Return (X, Y) of the center of cell containing provided text 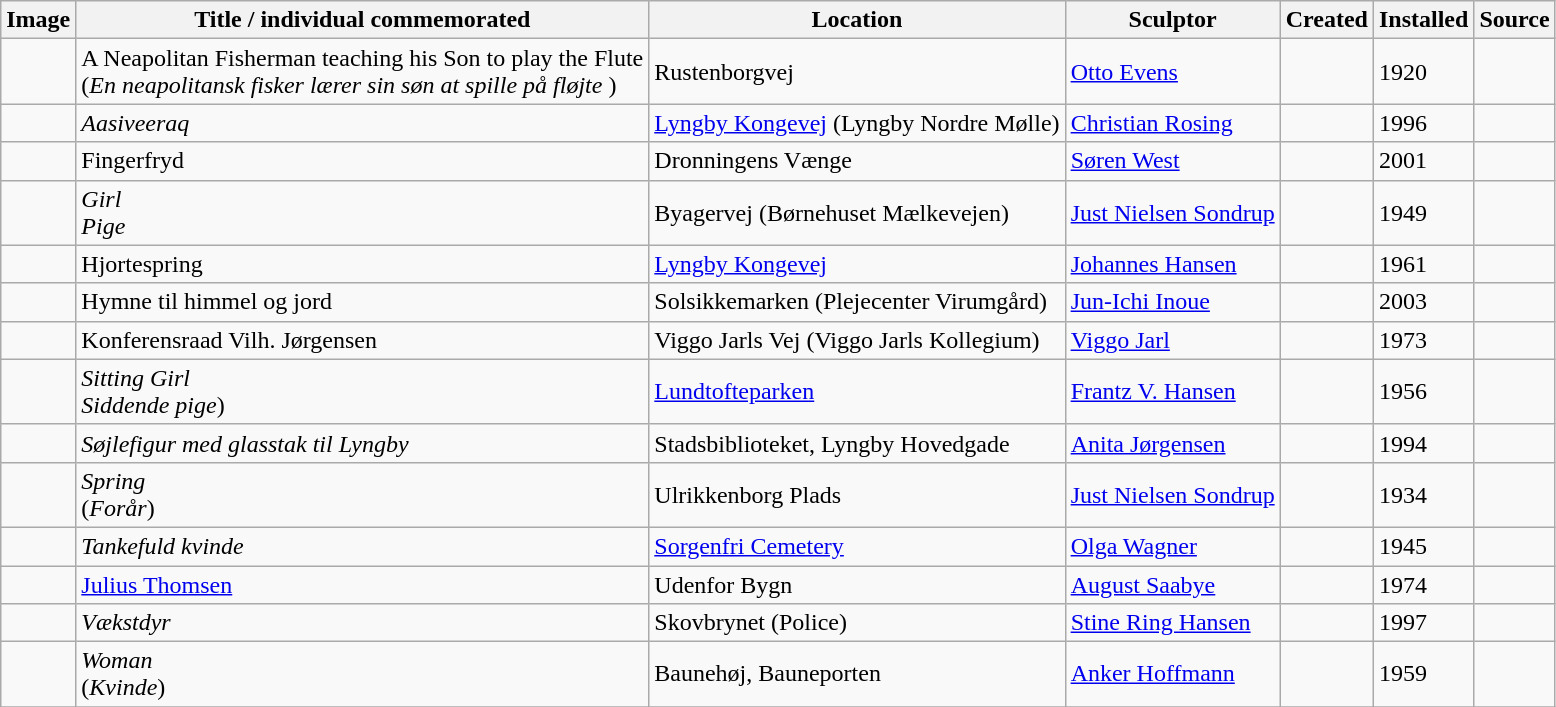
Anker Hoffmann (1172, 674)
Woman (Kvinde) (362, 674)
Frantz V. Hansen (1172, 392)
Sorgenfri Cemetery (857, 546)
Jun-Ichi Inoue (1172, 302)
Aasiveeraq (362, 123)
Spring (Forår) (362, 494)
Vækstdyr (362, 623)
Lyngby Kongevej (Lyngby Nordre Mølle) (857, 123)
Hymne til himmel og jord (362, 302)
1959 (1423, 674)
A Neapolitan Fisherman teaching his Son to play the Flute (En neapolitansk fisker lærer sin søn at spille på fløjte ) (362, 72)
Lyngby Kongevej (857, 264)
Stine Ring Hansen (1172, 623)
Olga Wagner (1172, 546)
Dronningens Vænge (857, 161)
Konferensraad Vilh. Jørgensen (362, 340)
Søren West (1172, 161)
1949 (1423, 212)
Title / individual commemorated (362, 20)
Tankefuld kvinde (362, 546)
1920 (1423, 72)
Lundtofteparken (857, 392)
Christian Rosing (1172, 123)
1945 (1423, 546)
Created (1326, 20)
Hjortespring (362, 264)
Image (38, 20)
Baunehøj, Bauneporten (857, 674)
2001 (1423, 161)
Location (857, 20)
Sculptor (1172, 20)
Otto Evens (1172, 72)
Fingerfryd (362, 161)
Stadsbiblioteket, Lyngby Hovedgade (857, 443)
1974 (1423, 585)
Anita Jørgensen (1172, 443)
Ulrikkenborg Plads (857, 494)
Johannes Hansen (1172, 264)
Skovbrynet (Police) (857, 623)
1996 (1423, 123)
1956 (1423, 392)
Viggo Jarls Vej (Viggo Jarls Kollegium) (857, 340)
Source (1514, 20)
Udenfor Bygn (857, 585)
Rustenborgvej (857, 72)
Byagervej (Børnehuset Mælkevejen) (857, 212)
August Saabye (1172, 585)
Girl Pige (362, 212)
Sitting Girl Siddende pige) (362, 392)
1994 (1423, 443)
1973 (1423, 340)
1961 (1423, 264)
Viggo Jarl (1172, 340)
Søjlefigur med glasstak til Lyngby (362, 443)
Installed (1423, 20)
Solsikkemarken (Plejecenter Virumgård) (857, 302)
1934 (1423, 494)
Julius Thomsen (362, 585)
1997 (1423, 623)
2003 (1423, 302)
